Return the [x, y] coordinate for the center point of the cell that contains the specified text.  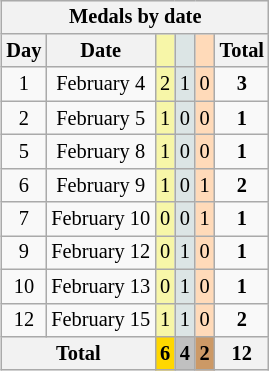
4 [185, 354]
February 9 [100, 185]
February 13 [100, 286]
7 [24, 219]
3 [242, 84]
February 15 [100, 320]
February 8 [100, 152]
February 12 [100, 253]
Medals by date [136, 17]
Date [100, 51]
February 5 [100, 118]
February 4 [100, 84]
February 10 [100, 219]
Day [24, 51]
5 [24, 152]
9 [24, 253]
10 [24, 286]
